Detect which cell encompasses the target text, then output its (x, y) center coordinate. 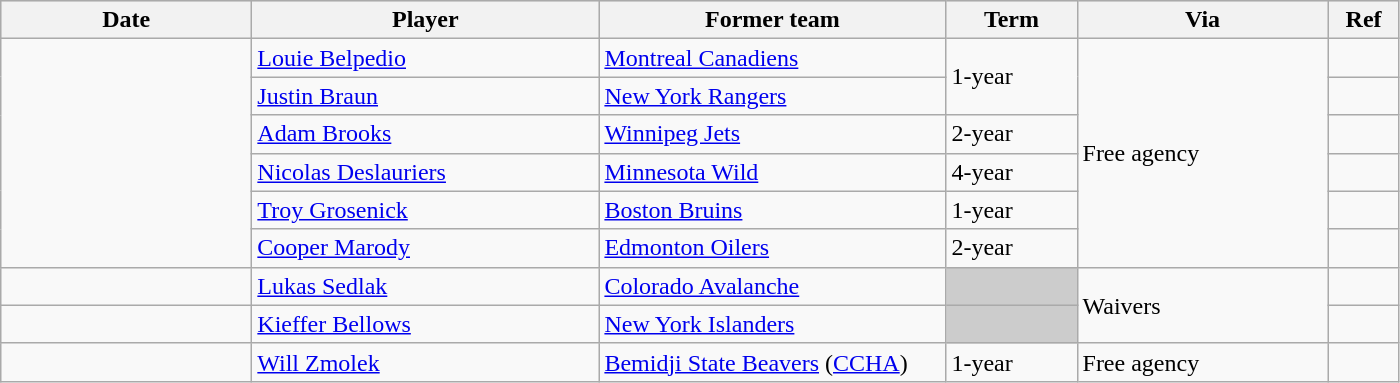
Date (126, 20)
Former team (772, 20)
Justin Braun (426, 96)
Troy Grosenick (426, 210)
Kieffer Bellows (426, 324)
Edmonton Oilers (772, 248)
Nicolas Deslauriers (426, 172)
Bemidji State Beavers (CCHA) (772, 362)
Player (426, 20)
Ref (1364, 20)
Via (1202, 20)
Cooper Marody (426, 248)
Waivers (1202, 305)
Term (1012, 20)
New York Islanders (772, 324)
Minnesota Wild (772, 172)
Colorado Avalanche (772, 286)
Lukas Sedlak (426, 286)
Winnipeg Jets (772, 134)
Will Zmolek (426, 362)
Louie Belpedio (426, 58)
Montreal Canadiens (772, 58)
4-year (1012, 172)
Adam Brooks (426, 134)
Boston Bruins (772, 210)
New York Rangers (772, 96)
